Find where the given text appears and provide that cell's center as (X, Y) coordinate. 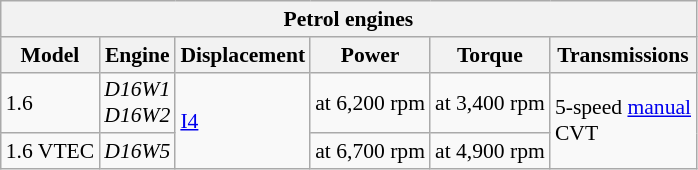
Power (370, 55)
1.6 VTEC (50, 152)
Petrol engines (348, 19)
at 6,200 rpm (370, 102)
Transmissions (623, 55)
D16W5 (137, 152)
D16W1D16W2 (137, 102)
Displacement (242, 55)
Torque (490, 55)
Model (50, 55)
at 4,900 rpm (490, 152)
at 6,700 rpm (370, 152)
5-speed manualCVT (623, 120)
Engine (137, 55)
I4 (242, 120)
at 3,400 rpm (490, 102)
1.6 (50, 102)
